Identify which cell holds the provided text, then report its (X, Y) central coordinate. 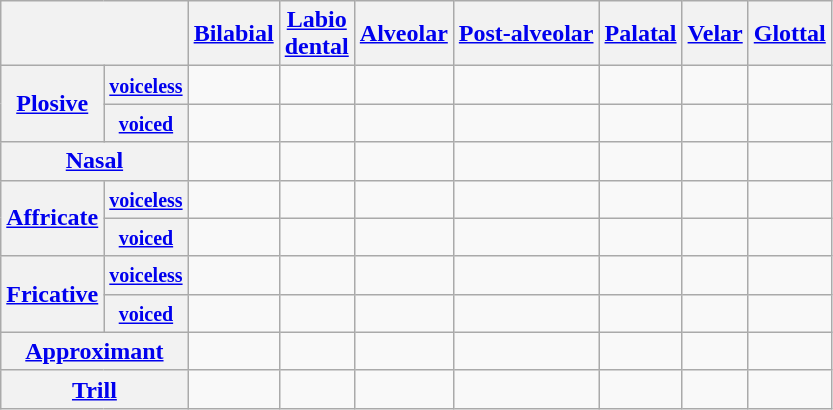
Affricate (52, 218)
Glottal (790, 34)
Labiodental (316, 34)
Velar (715, 34)
Post-alveolar (526, 34)
Plosive (52, 104)
Fricative (52, 294)
Trill (94, 389)
Palatal (640, 34)
Alveolar (404, 34)
Approximant (94, 351)
Nasal (94, 161)
Bilabial (234, 34)
